Scan for the cell matching the given text and deliver its (X, Y) coordinate at center. 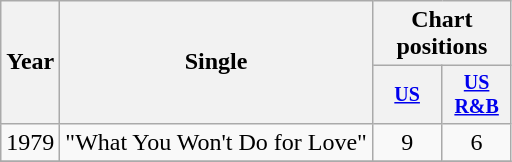
6 (476, 142)
1979 (30, 142)
Chart positions (442, 34)
Year (30, 62)
US (406, 94)
USR&B (476, 94)
"What You Won't Do for Love" (216, 142)
Single (216, 62)
9 (406, 142)
